For the text-containing cell, return its midpoint in [X, Y] coordinate format. 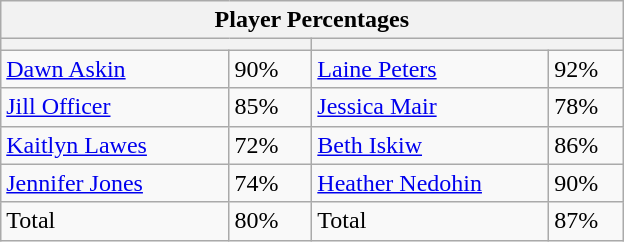
Jill Officer [115, 107]
Heather Nedohin [430, 183]
86% [586, 145]
Jennifer Jones [115, 183]
87% [586, 221]
Laine Peters [430, 69]
Kaitlyn Lawes [115, 145]
74% [270, 183]
80% [270, 221]
85% [270, 107]
78% [586, 107]
Jessica Mair [430, 107]
92% [586, 69]
Dawn Askin [115, 69]
Player Percentages [312, 20]
72% [270, 145]
Beth Iskiw [430, 145]
